Return (X, Y) of the center of cell containing provided text 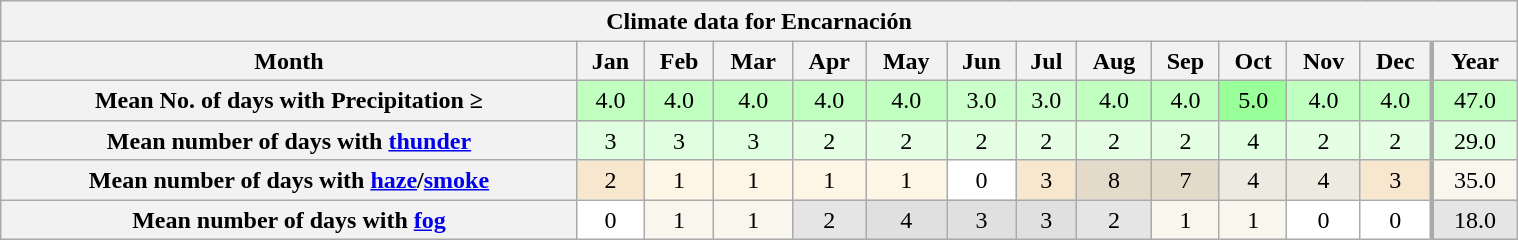
5.0 (1253, 100)
Month (288, 61)
35.0 (1474, 180)
Climate data for Encarnación (758, 21)
29.0 (1474, 140)
Jul (1046, 61)
Jun (982, 61)
Dec (1396, 61)
Apr (830, 61)
47.0 (1474, 100)
Mar (754, 61)
7 (1186, 180)
Mean number of days with haze/smoke (288, 180)
Oct (1253, 61)
Feb (679, 61)
May (906, 61)
Sep (1186, 61)
Jan (611, 61)
18.0 (1474, 220)
Year (1474, 61)
Nov (1324, 61)
Mean number of days with thunder (288, 140)
8 (1114, 180)
Aug (1114, 61)
Mean No. of days with Precipitation ≥ (288, 100)
Mean number of days with fog (288, 220)
